From the cell containing the given text, extract its center point as [X, Y] coordinate. 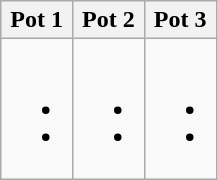
Pot 3 [180, 20]
Pot 2 [109, 20]
Pot 1 [37, 20]
